Return the (x, y) coordinate for the center point of the cell that contains the specified text.  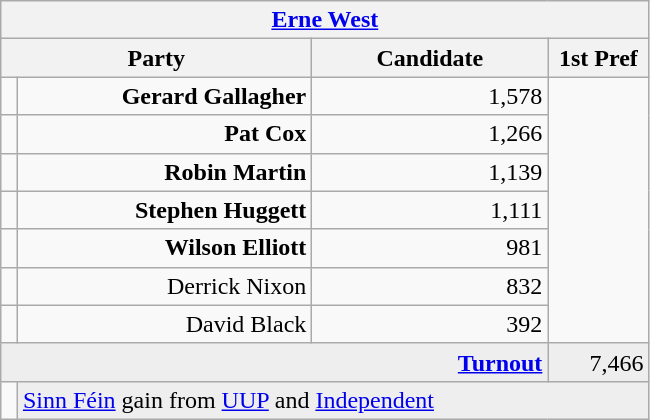
392 (430, 324)
Derrick Nixon (164, 286)
Party (156, 58)
Wilson Elliott (164, 248)
981 (430, 248)
1st Pref (598, 58)
Stephen Huggett (164, 210)
Sinn Féin gain from UUP and Independent (333, 400)
Turnout (274, 362)
Pat Cox (164, 134)
1,111 (430, 210)
Erne West (325, 20)
David Black (164, 324)
Robin Martin (164, 172)
7,466 (598, 362)
Candidate (430, 58)
1,266 (430, 134)
1,578 (430, 96)
832 (430, 286)
1,139 (430, 172)
Gerard Gallagher (164, 96)
